Output the (X, Y) coordinate of the center of the cell containing the given text.  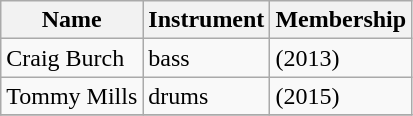
Tommy Mills (72, 96)
Membership (341, 20)
Craig Burch (72, 58)
bass (206, 58)
(2013) (341, 58)
drums (206, 96)
Instrument (206, 20)
Name (72, 20)
(2015) (341, 96)
